Pinpoint the cell where the given text exists, returning its [X, Y] midpoint coordinate. 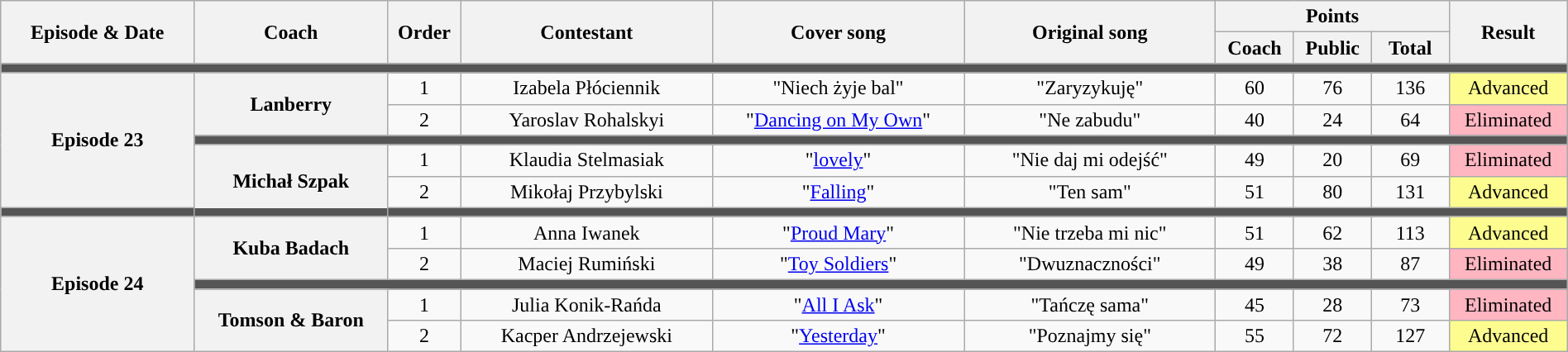
28 [1332, 305]
80 [1332, 192]
Julia Konik-Rańda [586, 305]
Izabela Płóciennik [586, 88]
"Nie daj mi odejść" [1090, 160]
"Zaryzykuję" [1090, 88]
Kuba Badach [291, 248]
73 [1410, 305]
Cover song [838, 32]
"Proud Mary" [838, 232]
Points [1332, 17]
24 [1332, 120]
113 [1410, 232]
"Yesterday" [838, 336]
131 [1410, 192]
Klaudia Stelmasiak [586, 160]
127 [1410, 336]
"Niech żyje bal" [838, 88]
62 [1332, 232]
Maciej Rumiński [586, 264]
"Dwuznaczności" [1090, 264]
Mikołaj Przybylski [586, 192]
55 [1255, 336]
"Ten sam" [1090, 192]
Michał Szpak [291, 180]
"Dancing on My Own" [838, 120]
Yaroslav Rohalskyi [586, 120]
Lanberry [291, 104]
Tomson & Baron [291, 321]
76 [1332, 88]
72 [1332, 336]
45 [1255, 305]
20 [1332, 160]
Public [1332, 48]
"Ne zabudu" [1090, 120]
Episode & Date [98, 32]
38 [1332, 264]
87 [1410, 264]
Contestant [586, 32]
"Toy Soldiers" [838, 264]
Total [1410, 48]
60 [1255, 88]
Original song [1090, 32]
Anna Iwanek [586, 232]
Order [424, 32]
"Nie trzeba mi nic" [1090, 232]
Result [1508, 32]
69 [1410, 160]
"All I Ask" [838, 305]
"Tańczę sama" [1090, 305]
Episode 23 [98, 140]
136 [1410, 88]
Episode 24 [98, 284]
"lovely" [838, 160]
40 [1255, 120]
64 [1410, 120]
"Falling" [838, 192]
Kacper Andrzejewski [586, 336]
"Poznajmy się" [1090, 336]
